Search for the cell housing the specified text and yield its [x, y] center coordinate. 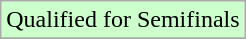
Qualified for Semifinals [123, 20]
